Locate the cell with the specified text and output its [x, y] center coordinate. 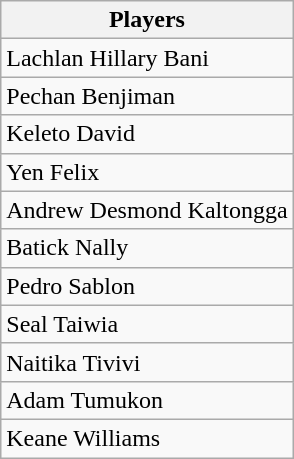
Adam Tumukon [147, 400]
Pedro Sablon [147, 286]
Batick Nally [147, 248]
Players [147, 20]
Lachlan Hillary Bani [147, 58]
Keane Williams [147, 438]
Yen Felix [147, 172]
Seal Taiwia [147, 324]
Andrew Desmond Kaltongga [147, 210]
Keleto David [147, 134]
Pechan Benjiman [147, 96]
Naitika Tivivi [147, 362]
